Determine the (x, y) coordinate at the center of the cell enclosing the given text.  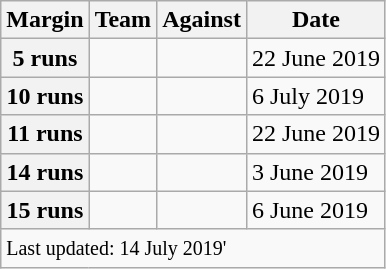
3 June 2019 (316, 172)
15 runs (45, 210)
Team (123, 20)
5 runs (45, 58)
6 July 2019 (316, 96)
11 runs (45, 134)
Date (316, 20)
Against (202, 20)
Last updated: 14 July 2019' (194, 248)
10 runs (45, 96)
6 June 2019 (316, 210)
Margin (45, 20)
14 runs (45, 172)
